Pinpoint the cell where the given text exists, returning its [x, y] midpoint coordinate. 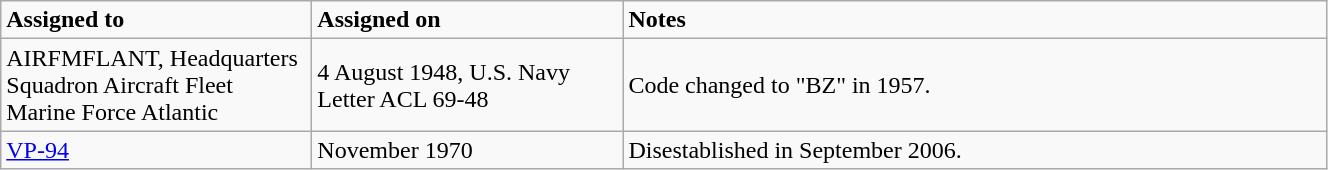
Code changed to "BZ" in 1957. [975, 85]
November 1970 [468, 150]
AIRFMFLANT, Headquarters Squadron Aircraft Fleet Marine Force Atlantic [156, 85]
Disestablished in September 2006. [975, 150]
Assigned to [156, 20]
Assigned on [468, 20]
Notes [975, 20]
VP-94 [156, 150]
4 August 1948, U.S. Navy Letter ACL 69-48 [468, 85]
